Search for the cell housing the specified text and yield its (X, Y) center coordinate. 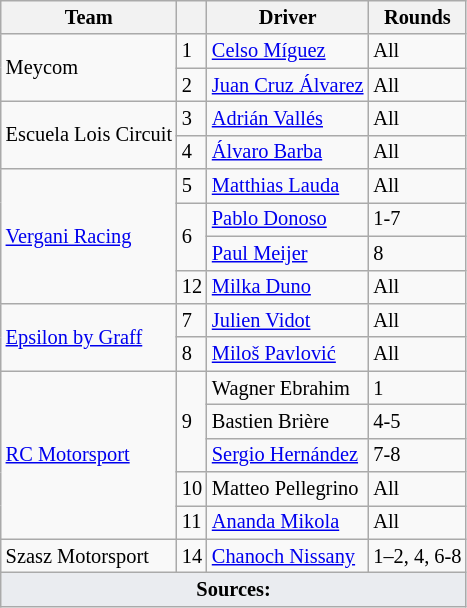
1-7 (417, 219)
Sergio Hernández (288, 455)
Meycom (89, 68)
Team (89, 17)
Chanoch Nissany (288, 556)
Miloš Pavlović (288, 354)
14 (192, 556)
Szasz Motorsport (89, 556)
9 (192, 422)
6 (192, 236)
Driver (288, 17)
Paul Meijer (288, 253)
Juan Cruz Álvarez (288, 85)
Epsilon by Graff (89, 336)
RC Motorsport (89, 455)
Matteo Pellegrino (288, 489)
12 (192, 287)
7 (192, 320)
Matthias Lauda (288, 186)
Bastien Brière (288, 421)
Álvaro Barba (288, 152)
Vergani Racing (89, 236)
11 (192, 522)
4 (192, 152)
Milka Duno (288, 287)
2 (192, 85)
Sources: (234, 589)
1–2, 4, 6-8 (417, 556)
7-8 (417, 455)
5 (192, 186)
Escuela Lois Circuit (89, 134)
10 (192, 489)
Rounds (417, 17)
Ananda Mikola (288, 522)
4-5 (417, 421)
Pablo Donoso (288, 219)
Julien Vidot (288, 320)
Celso Míguez (288, 51)
Adrián Vallés (288, 118)
Wagner Ebrahim (288, 388)
3 (192, 118)
